Extract the (X, Y) coordinate from the center of the cell holding the provided text.  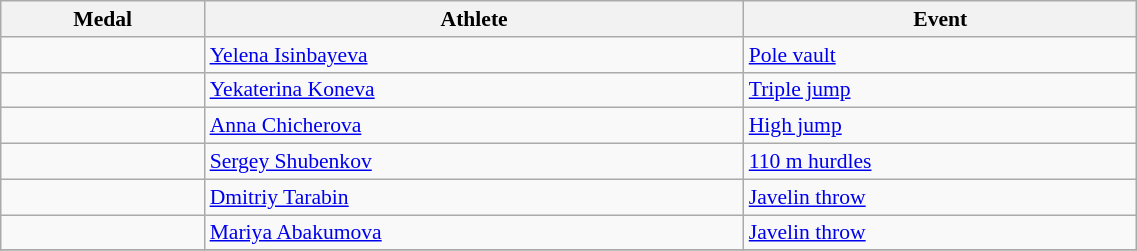
Medal (103, 19)
Yekaterina Koneva (474, 90)
Athlete (474, 19)
Mariya Abakumova (474, 233)
Yelena Isinbayeva (474, 55)
110 m hurdles (940, 162)
Sergey Shubenkov (474, 162)
High jump (940, 126)
Event (940, 19)
Pole vault (940, 55)
Dmitriy Tarabin (474, 197)
Triple jump (940, 90)
Anna Chicherova (474, 126)
